For the text-containing cell, return its midpoint in (X, Y) coordinate format. 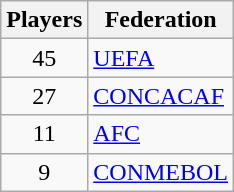
Players (44, 20)
AFC (161, 134)
CONMEBOL (161, 172)
CONCACAF (161, 96)
27 (44, 96)
45 (44, 58)
Federation (161, 20)
11 (44, 134)
UEFA (161, 58)
9 (44, 172)
